Extract the (x, y) coordinate from the center of the cell holding the provided text.  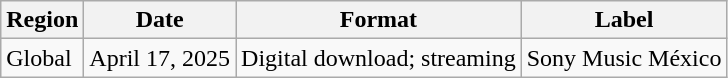
Sony Music México (624, 58)
Region (42, 20)
Label (624, 20)
Format (379, 20)
Digital download; streaming (379, 58)
Global (42, 58)
Date (160, 20)
April 17, 2025 (160, 58)
